Provide the (X, Y) coordinate of the cell's center where the given text is located.  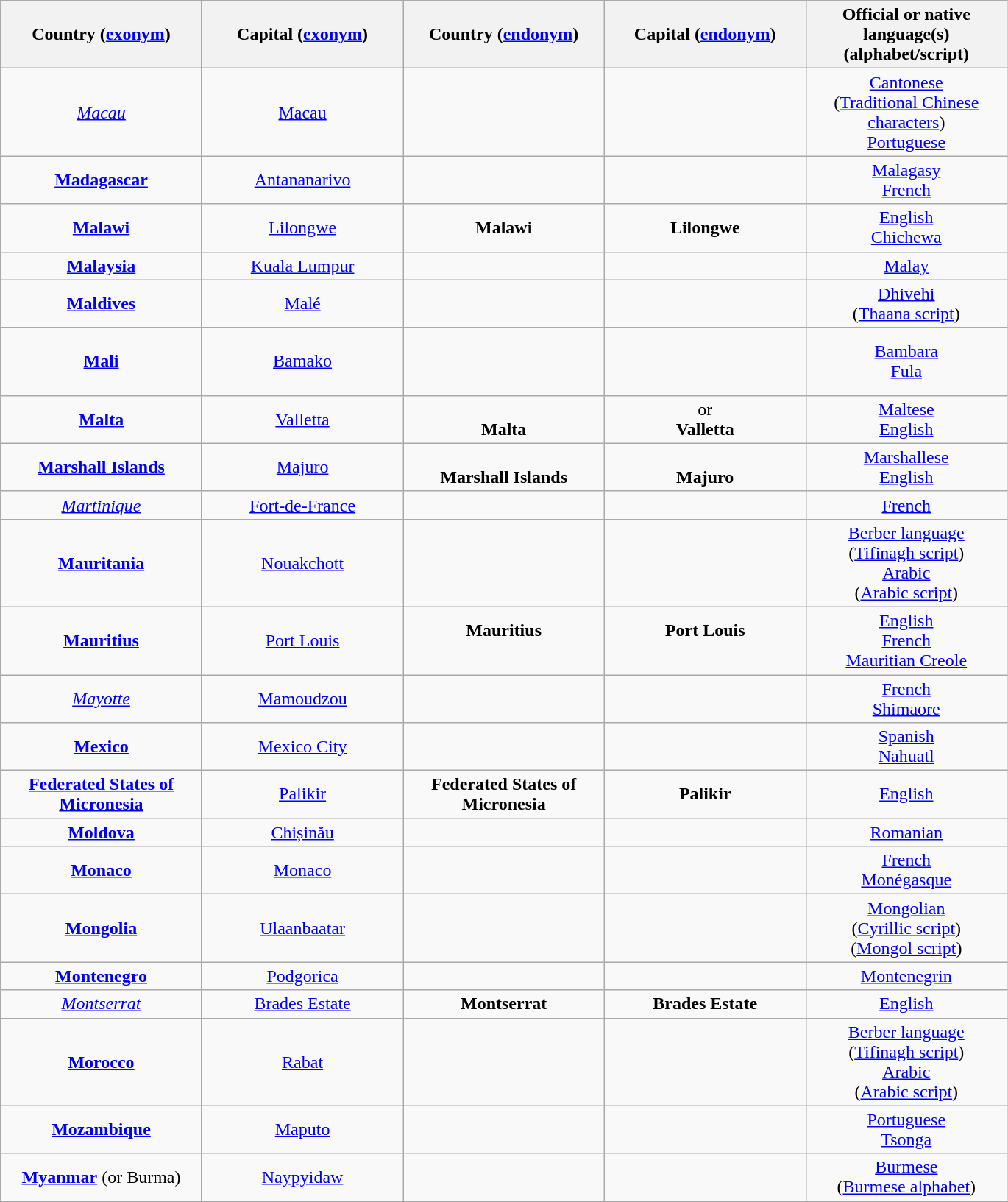
Capital (endonym) (705, 35)
Capital (exonym) (302, 35)
EnglishChichewa (906, 228)
EnglishFrenchMauritian Creole (906, 640)
FrenchShimaore (906, 698)
Malé (302, 303)
Country (endonym) (504, 35)
Nouakchott (302, 562)
Dhivehi(Thaana script) (906, 303)
Mongolia (102, 928)
Mali (102, 361)
Country (exonym) (102, 35)
Maldives (102, 303)
Marshallese English (906, 467)
Montenegrin (906, 976)
PortugueseTsonga (906, 1129)
Fort-de-France (302, 505)
MalteseEnglish (906, 420)
Maputo (302, 1129)
Ulaanbaatar (302, 928)
Naypyidaw (302, 1178)
Mozambique (102, 1129)
or Valletta (705, 420)
Antananarivo (302, 180)
FrenchMonégasque (906, 870)
French (906, 505)
Official or native language(s) (alphabet/script) (906, 35)
Mexico City (302, 746)
Podgorica (302, 976)
Morocco (102, 1061)
Valletta (302, 420)
Montenegro (102, 976)
SpanishNahuatl (906, 746)
Malaysia (102, 266)
Mamoudzou (302, 698)
Mauritania (102, 562)
Burmese(Burmese alphabet) (906, 1178)
MalagasyFrench (906, 180)
Madagascar (102, 180)
Malay (906, 266)
Kuala Lumpur (302, 266)
BambaraFula (906, 361)
Myanmar (or Burma) (102, 1178)
Martinique (102, 505)
Bamako (302, 361)
Rabat (302, 1061)
Cantonese(Traditional Chinese characters)Portuguese (906, 112)
Romanian (906, 832)
Moldova (102, 832)
Mexico (102, 746)
Chișinău (302, 832)
Mayotte (102, 698)
Mongolian(Cyrillic script)(Mongol script) (906, 928)
